Extract the [X, Y] coordinate from the center of the cell holding the provided text.  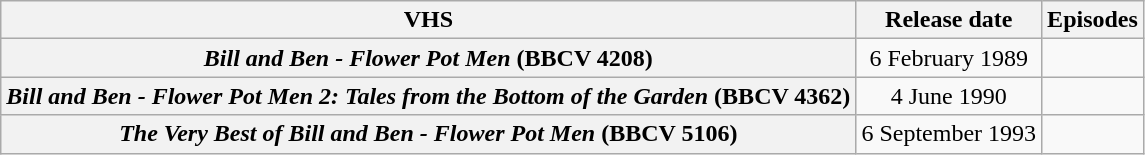
4 June 1990 [949, 96]
Bill and Ben - Flower Pot Men 2: Tales from the Bottom of the Garden (BBCV 4362) [428, 96]
Release date [949, 20]
Episodes [1093, 20]
Bill and Ben - Flower Pot Men (BBCV 4208) [428, 58]
6 September 1993 [949, 134]
VHS [428, 20]
6 February 1989 [949, 58]
The Very Best of Bill and Ben - Flower Pot Men (BBCV 5106) [428, 134]
